Locate the cell with the specified text and output its [x, y] center coordinate. 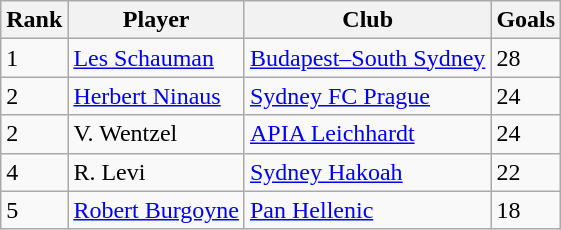
Goals [526, 20]
18 [526, 210]
Player [156, 20]
APIA Leichhardt [367, 134]
5 [34, 210]
V. Wentzel [156, 134]
Rank [34, 20]
22 [526, 172]
Club [367, 20]
Robert Burgoyne [156, 210]
Les Schauman [156, 58]
Budapest–South Sydney [367, 58]
1 [34, 58]
Sydney FC Prague [367, 96]
28 [526, 58]
R. Levi [156, 172]
Sydney Hakoah [367, 172]
Herbert Ninaus [156, 96]
4 [34, 172]
Pan Hellenic [367, 210]
